Provide the (X, Y) coordinate of the cell's center where the given text is located.  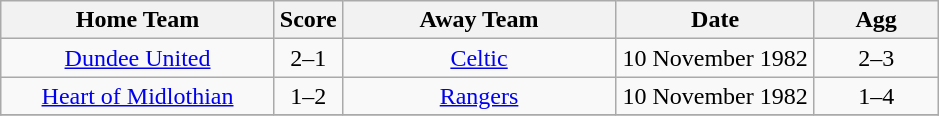
1–4 (876, 96)
Heart of Midlothian (138, 96)
Dundee United (138, 58)
1–2 (308, 96)
Agg (876, 20)
Rangers (479, 96)
2–1 (308, 58)
Home Team (138, 20)
Away Team (479, 20)
Celtic (479, 58)
2–3 (876, 58)
Score (308, 20)
Date (716, 20)
